Pinpoint the cell where the given text exists, returning its [X, Y] midpoint coordinate. 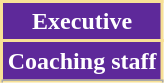
Executive [82, 22]
Coaching staff [82, 61]
